For the text-containing cell, return its midpoint in (X, Y) coordinate format. 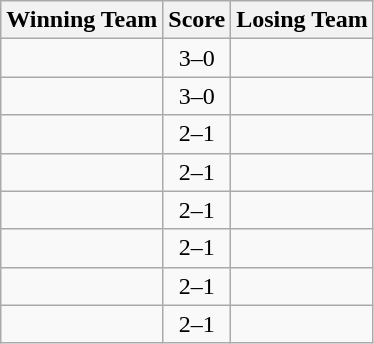
Winning Team (82, 20)
Score (197, 20)
Losing Team (302, 20)
